Return the (X, Y) coordinate for the center point of the cell that contains the specified text.  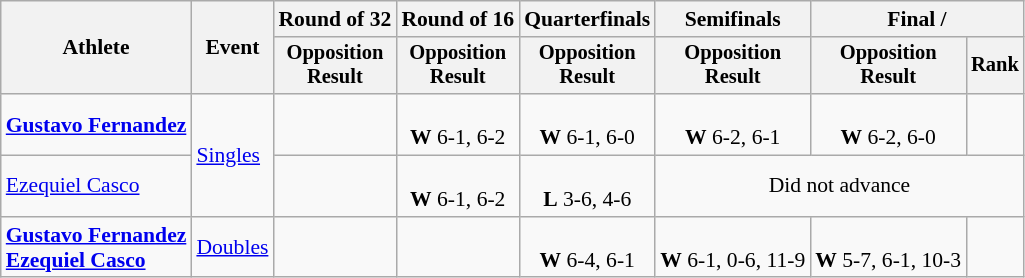
Gustavo FernandezEzequiel Casco (96, 248)
Gustavo Fernandez (96, 124)
L 3-6, 4-6 (587, 186)
W 6-4, 6-1 (587, 248)
Singles (232, 155)
Ezequiel Casco (96, 186)
Athlete (96, 48)
Doubles (232, 248)
Quarterfinals (587, 19)
W 5-7, 6-1, 10-3 (888, 248)
Did not advance (839, 186)
W 6-1, 6-0 (587, 124)
W 6-1, 0-6, 11-9 (732, 248)
Rank (995, 66)
Semifinals (732, 19)
Round of 16 (458, 19)
Event (232, 48)
Round of 32 (334, 19)
W 6-2, 6-1 (732, 124)
Final / (916, 19)
W 6-2, 6-0 (888, 124)
